Scan for the cell matching the given text and deliver its [x, y] coordinate at center. 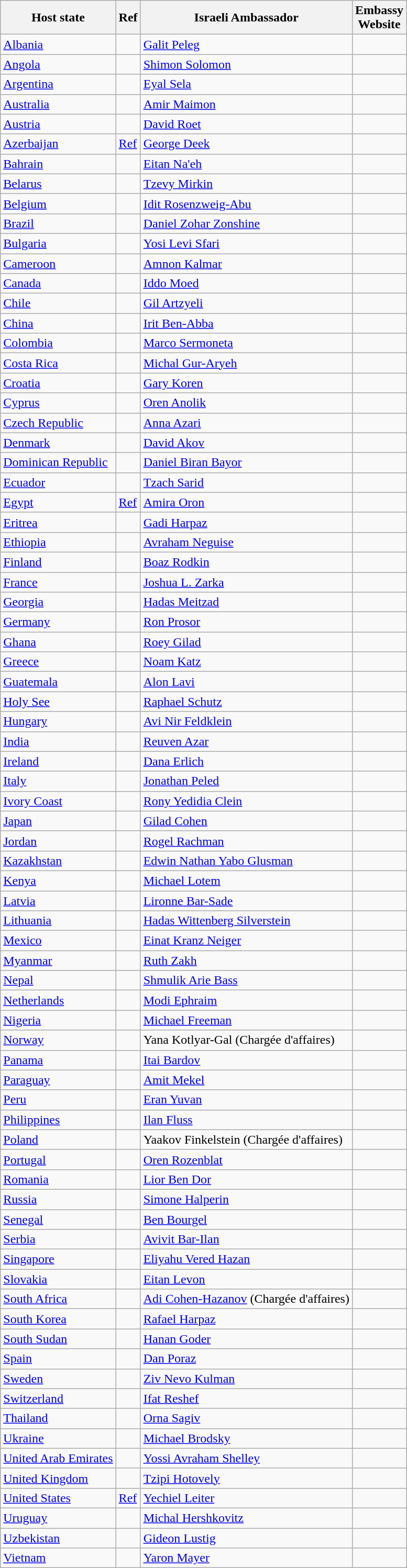
Michal Hershkovitz [246, 1518]
South Africa [58, 1299]
Ukraine [58, 1438]
Joshua L. Zarka [246, 582]
Thailand [58, 1418]
Germany [58, 622]
Lironne Bar-Sade [246, 900]
Norway [58, 1040]
Dominican Republic [58, 462]
Jonathan Peled [246, 781]
Belgium [58, 204]
India [58, 741]
Cameroon [58, 263]
Greece [58, 662]
Raphael Schutz [246, 702]
Simone Halperin [246, 1199]
Ethiopia [58, 542]
Peru [58, 1100]
Reuven Azar [246, 741]
Egypt [58, 502]
Chile [58, 303]
Host state [58, 18]
Brazil [58, 223]
Rony Yedidia Clein [246, 801]
Gilad Cohen [246, 821]
Oren Anolik [246, 403]
Costa Rica [58, 363]
Ghana [58, 642]
Cyprus [58, 403]
Dana Erlich [246, 761]
Rogel Rachman [246, 841]
Kazakhstan [58, 861]
Nepal [58, 980]
Israeli Ambassador [246, 18]
Amnon Kalmar [246, 263]
Eitan Na'eh [246, 164]
Czech Republic [58, 423]
Australia [58, 104]
France [58, 582]
Hanan Goder [246, 1339]
Bulgaria [58, 243]
Singapore [58, 1259]
Eyal Sela [246, 84]
Eliyahu Vered Hazan [246, 1259]
Michal Gur-Aryeh [246, 363]
Myanmar [58, 961]
Amit Mekel [246, 1080]
Adi Cohen-Hazanov (Chargée d'affaires) [246, 1299]
Georgia [58, 602]
Tzevy Mirkin [246, 184]
Romania [58, 1179]
Rafael Harpaz [246, 1319]
Uzbekistan [58, 1538]
Latvia [58, 900]
Russia [58, 1199]
Gideon Lustig [246, 1538]
Michael Lotem [246, 881]
EmbassyWebsite [379, 18]
Ilan Fluss [246, 1120]
Ivory Coast [58, 801]
Gadi Harpaz [246, 522]
Jordan [58, 841]
Bahrain [58, 164]
Austria [58, 124]
Italy [58, 781]
Amira Oron [246, 502]
Idit Rosenzweig-Abu [246, 204]
Azerbaijan [58, 144]
South Korea [58, 1319]
Poland [58, 1140]
Anna Azari [246, 423]
Sweden [58, 1379]
George Deek [246, 144]
Holy See [58, 702]
Einat Kranz Neiger [246, 941]
Hungary [58, 721]
Amir Maimon [246, 104]
Nigeria [58, 1020]
Mexico [58, 941]
Ben Bourgel [246, 1220]
Modi Ephraim [246, 1000]
Vietnam [58, 1558]
Lithuania [58, 921]
Oren Rozenblat [246, 1159]
Guatemala [58, 682]
Daniel Biran Bayor [246, 462]
David Roet [246, 124]
Tzach Sarid [246, 482]
Boaz Rodkin [246, 562]
Gary Koren [246, 383]
Yaakov Finkelstein (Chargée d'affaires) [246, 1140]
Tzipi Hotovely [246, 1478]
Finland [58, 562]
Lior Ben Dor [246, 1179]
Edwin Nathan Yabo Glusman [246, 861]
Yosi Levi Sfari [246, 243]
Argentina [58, 84]
Avi Nir Feldklein [246, 721]
Eritrea [58, 522]
Ireland [58, 761]
China [58, 323]
Ziv Nevo Kulman [246, 1379]
Japan [58, 821]
Yana Kotlyar-Gal (Chargée d'affaires) [246, 1040]
Avivit Bar-Ilan [246, 1239]
Colombia [58, 343]
Uruguay [58, 1518]
Hadas Meitzad [246, 602]
Kenya [58, 881]
Gil Artzyeli [246, 303]
Portugal [58, 1159]
Iddo Moed [246, 284]
Ecuador [58, 482]
Michael Freeman [246, 1020]
Dan Poraz [246, 1359]
Ron Prosor [246, 622]
Angola [58, 64]
United Kingdom [58, 1478]
Noam Katz [246, 662]
South Sudan [58, 1339]
Panama [58, 1060]
United Arab Emirates [58, 1458]
Galit Peleg [246, 44]
Paraguay [58, 1080]
United States [58, 1498]
Slovakia [58, 1279]
Eitan Levon [246, 1279]
Yechiel Leiter [246, 1498]
Marco Sermoneta [246, 343]
Michael Brodsky [246, 1438]
Yossi Avraham Shelley [246, 1458]
Avraham Neguise [246, 542]
Albania [58, 44]
Orna Sagiv [246, 1418]
Itai Bardov [246, 1060]
Canada [58, 284]
Switzerland [58, 1398]
Spain [58, 1359]
David Akov [246, 443]
Daniel Zohar Zonshine [246, 223]
Croatia [58, 383]
Yaron Mayer [246, 1558]
Denmark [58, 443]
Senegal [58, 1220]
Ifat Reshef [246, 1398]
Ruth Zakh [246, 961]
Alon Lavi [246, 682]
Philippines [58, 1120]
Eran Yuvan [246, 1100]
Belarus [58, 184]
Netherlands [58, 1000]
Shmulik Arie Bass [246, 980]
Hadas Wittenberg Silverstein [246, 921]
Roey Gilad [246, 642]
Shimon Solomon [246, 64]
Irit Ben-Abba [246, 323]
Serbia [58, 1239]
